Output the (x, y) coordinate of the center of the cell containing the given text.  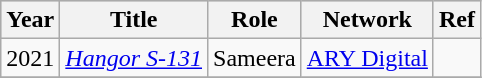
ARY Digital (367, 58)
2021 (30, 58)
Hangor S-131 (134, 58)
Year (30, 20)
Title (134, 20)
Sameera (255, 58)
Ref (456, 20)
Role (255, 20)
Network (367, 20)
